Identify which cell holds the provided text, then report its (X, Y) central coordinate. 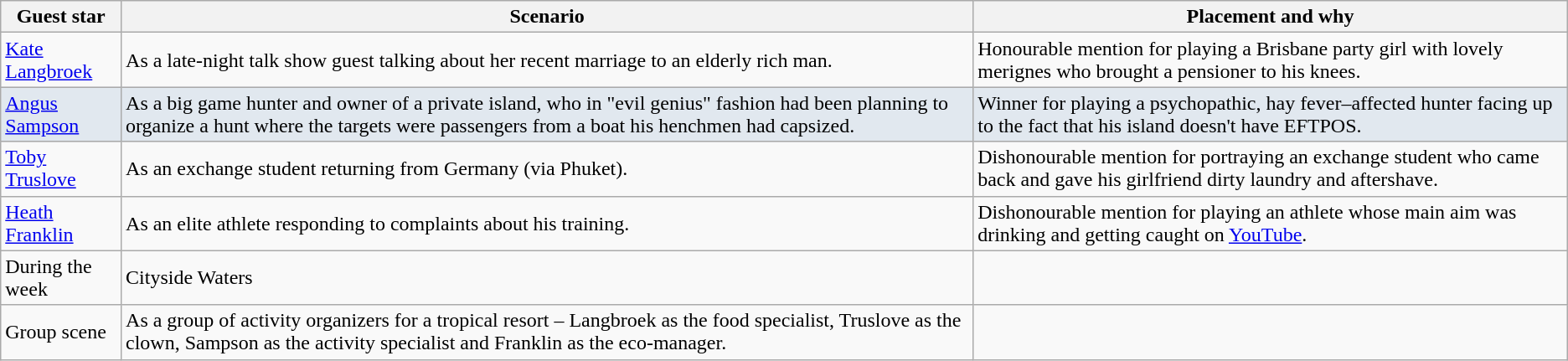
During the week (61, 278)
Heath Franklin (61, 223)
Cityside Waters (548, 278)
As a late-night talk show guest talking about her recent marriage to an elderly rich man. (548, 60)
Dishonourable mention for playing an athlete whose main aim was drinking and getting caught on YouTube. (1271, 223)
Winner for playing a psychopathic, hay fever–affected hunter facing up to the fact that his island doesn't have EFTPOS. (1271, 114)
As an elite athlete responding to complaints about his training. (548, 223)
Group scene (61, 332)
Toby Truslove (61, 169)
Kate Langbroek (61, 60)
Angus Sampson (61, 114)
Guest star (61, 17)
Placement and why (1271, 17)
As an exchange student returning from Germany (via Phuket). (548, 169)
Dishonourable mention for portraying an exchange student who came back and gave his girlfriend dirty laundry and aftershave. (1271, 169)
Scenario (548, 17)
Honourable mention for playing a Brisbane party girl with lovely merignes who brought a pensioner to his knees. (1271, 60)
